Identify which cell holds the provided text, then report its [x, y] central coordinate. 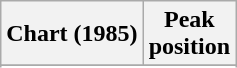
Chart (1985) [72, 34]
Peak position [189, 34]
